Scan for the cell matching the given text and deliver its (X, Y) coordinate at center. 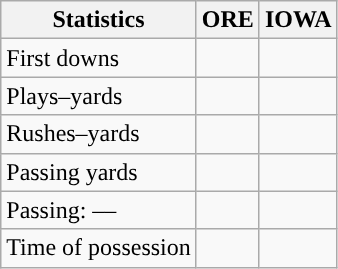
Passing: –– (99, 210)
Plays–yards (99, 96)
Rushes–yards (99, 134)
Time of possession (99, 248)
ORE (228, 20)
Passing yards (99, 172)
Statistics (99, 20)
IOWA (298, 20)
First downs (99, 58)
